Capture the cell that displays the provided text and extract its [X, Y] central coordinate. 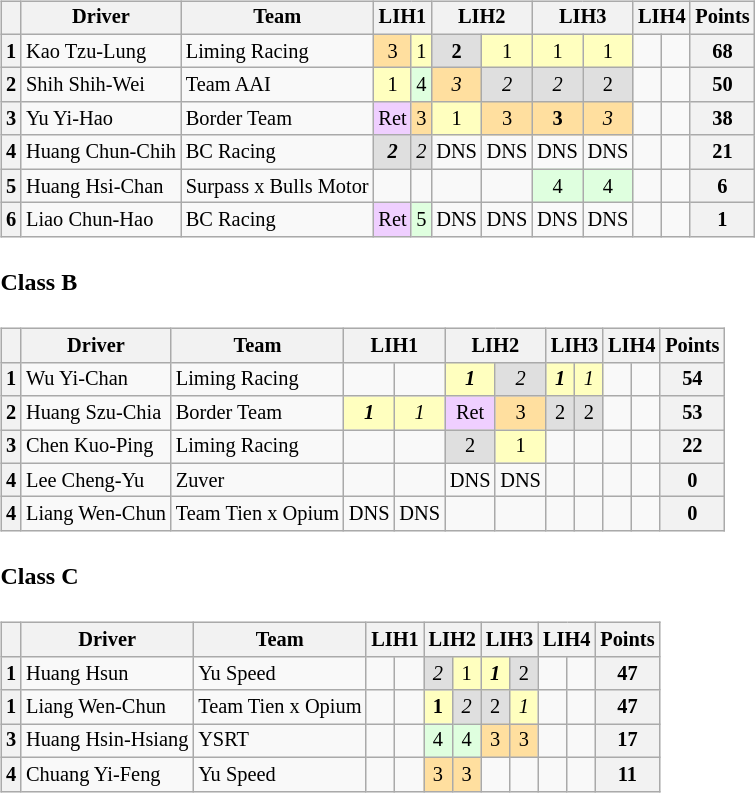
Huang Hsin-Hsiang [107, 741]
Lee Cheng-Yu [96, 480]
54 [692, 379]
38 [722, 119]
Liao Chun-Hao [101, 220]
Huang Hsun [107, 673]
53 [692, 413]
Surpass x Bulls Motor [278, 186]
17 [627, 741]
Kao Tzu-Lung [101, 51]
Zuver [258, 480]
Chuang Yi-Feng [107, 774]
YSRT [280, 741]
68 [722, 51]
Chen Kuo-Ping [96, 447]
Yu Yi-Hao [101, 119]
21 [722, 152]
22 [692, 447]
Huang Hsi-Chan [101, 186]
Huang Chun-Chih [101, 152]
Wu Yi-Chan [96, 379]
Team AAI [278, 85]
Huang Szu-Chia [96, 413]
50 [722, 85]
Shih Shih-Wei [101, 85]
11 [627, 774]
